Locate the cell with the specified text and output its [X, Y] center coordinate. 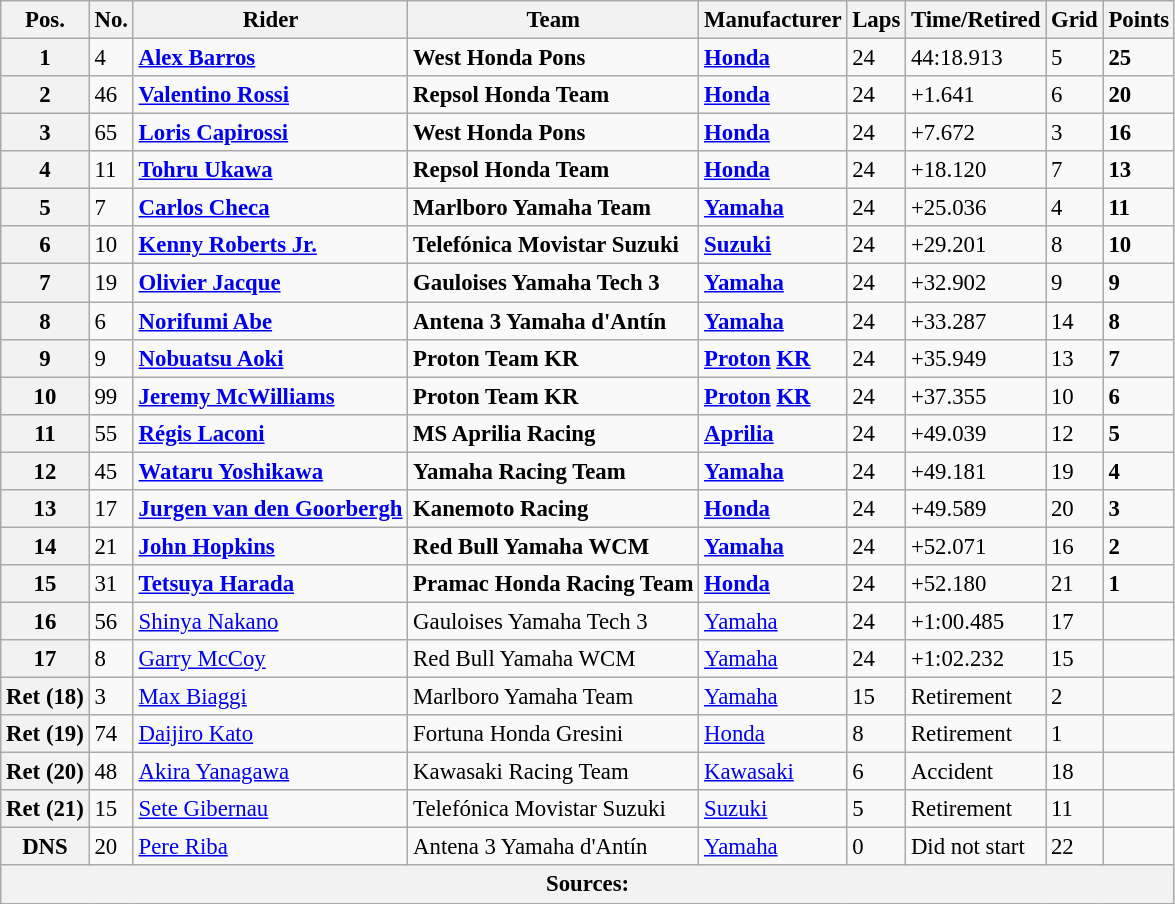
56 [111, 621]
Pos. [45, 20]
Valentino Rossi [270, 95]
+7.672 [976, 133]
Jurgen van den Goorbergh [270, 509]
Akira Yanagawa [270, 772]
Aprilia [773, 433]
Régis Laconi [270, 433]
Olivier Jacque [270, 283]
Daijiro Kato [270, 734]
+35.949 [976, 358]
Team [554, 20]
Tohru Ukawa [270, 170]
Sete Gibernau [270, 809]
31 [111, 584]
48 [111, 772]
DNS [45, 847]
+49.181 [976, 471]
Kanemoto Racing [554, 509]
55 [111, 433]
Grid [1074, 20]
+25.036 [976, 208]
Ret (19) [45, 734]
John Hopkins [270, 546]
Manufacturer [773, 20]
+52.071 [976, 546]
+29.201 [976, 245]
Did not start [976, 847]
Fortuna Honda Gresini [554, 734]
65 [111, 133]
0 [876, 847]
+52.180 [976, 584]
+18.120 [976, 170]
+1:00.485 [976, 621]
46 [111, 95]
44:18.913 [976, 58]
Shinya Nakano [270, 621]
Laps [876, 20]
Sources: [588, 885]
Points [1138, 20]
45 [111, 471]
Carlos Checa [270, 208]
Norifumi Abe [270, 321]
No. [111, 20]
+37.355 [976, 396]
22 [1074, 847]
Wataru Yoshikawa [270, 471]
Kawasaki Racing Team [554, 772]
Ret (21) [45, 809]
18 [1074, 772]
Pere Riba [270, 847]
99 [111, 396]
+49.039 [976, 433]
+33.287 [976, 321]
+49.589 [976, 509]
Pramac Honda Racing Team [554, 584]
+32.902 [976, 283]
Alex Barros [270, 58]
Tetsuya Harada [270, 584]
Jeremy McWilliams [270, 396]
Kawasaki [773, 772]
Time/Retired [976, 20]
Ret (20) [45, 772]
74 [111, 734]
MS Aprilia Racing [554, 433]
Nobuatsu Aoki [270, 358]
Max Biaggi [270, 697]
+1.641 [976, 95]
Yamaha Racing Team [554, 471]
Loris Capirossi [270, 133]
Kenny Roberts Jr. [270, 245]
Rider [270, 20]
Accident [976, 772]
Garry McCoy [270, 659]
Ret (18) [45, 697]
25 [1138, 58]
+1:02.232 [976, 659]
